Determine the [X, Y] coordinate at the center of the cell enclosing the given text.  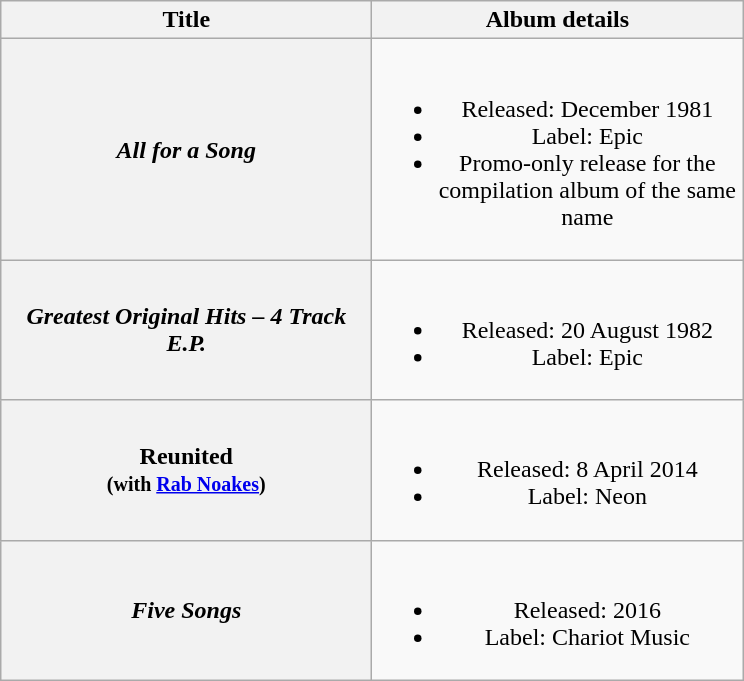
Released: December 1981Label: EpicPromo-only release for the compilation album of the same name [558, 150]
Album details [558, 20]
Greatest Original Hits – 4 Track E.P. [186, 330]
Five Songs [186, 610]
Released: 8 April 2014Label: Neon [558, 470]
Released: 2016Label: Chariot Music [558, 610]
Reunited(with Rab Noakes) [186, 470]
Released: 20 August 1982Label: Epic [558, 330]
All for a Song [186, 150]
Title [186, 20]
